Identify which cell holds the provided text, then report its (X, Y) central coordinate. 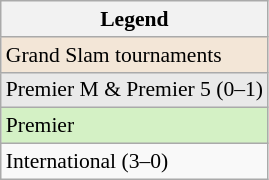
Grand Slam tournaments (134, 55)
Legend (134, 19)
International (3–0) (134, 162)
Premier M & Premier 5 (0–1) (134, 90)
Premier (134, 126)
